Provide the (x, y) coordinate of the cell's center where the given text is located.  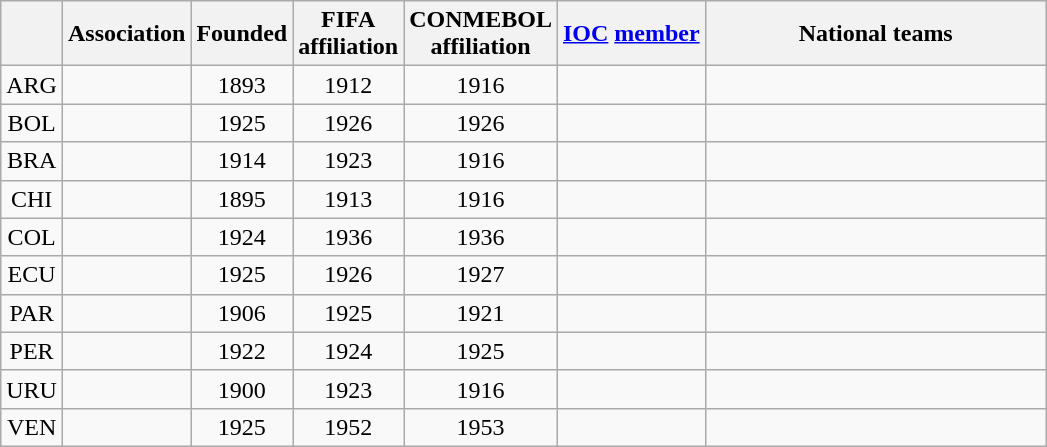
VEN (32, 427)
1913 (348, 199)
1900 (242, 389)
1921 (481, 313)
1906 (242, 313)
URU (32, 389)
Founded (242, 34)
1922 (242, 351)
Association (126, 34)
CONMEBOLaffiliation (481, 34)
1893 (242, 85)
1914 (242, 161)
IOC member (631, 34)
1912 (348, 85)
ARG (32, 85)
1953 (481, 427)
CHI (32, 199)
BRA (32, 161)
FIFAaffiliation (348, 34)
1895 (242, 199)
COL (32, 237)
ECU (32, 275)
1927 (481, 275)
National teams (876, 34)
1952 (348, 427)
PER (32, 351)
BOL (32, 123)
PAR (32, 313)
